Scan for the cell matching the given text and deliver its [X, Y] coordinate at center. 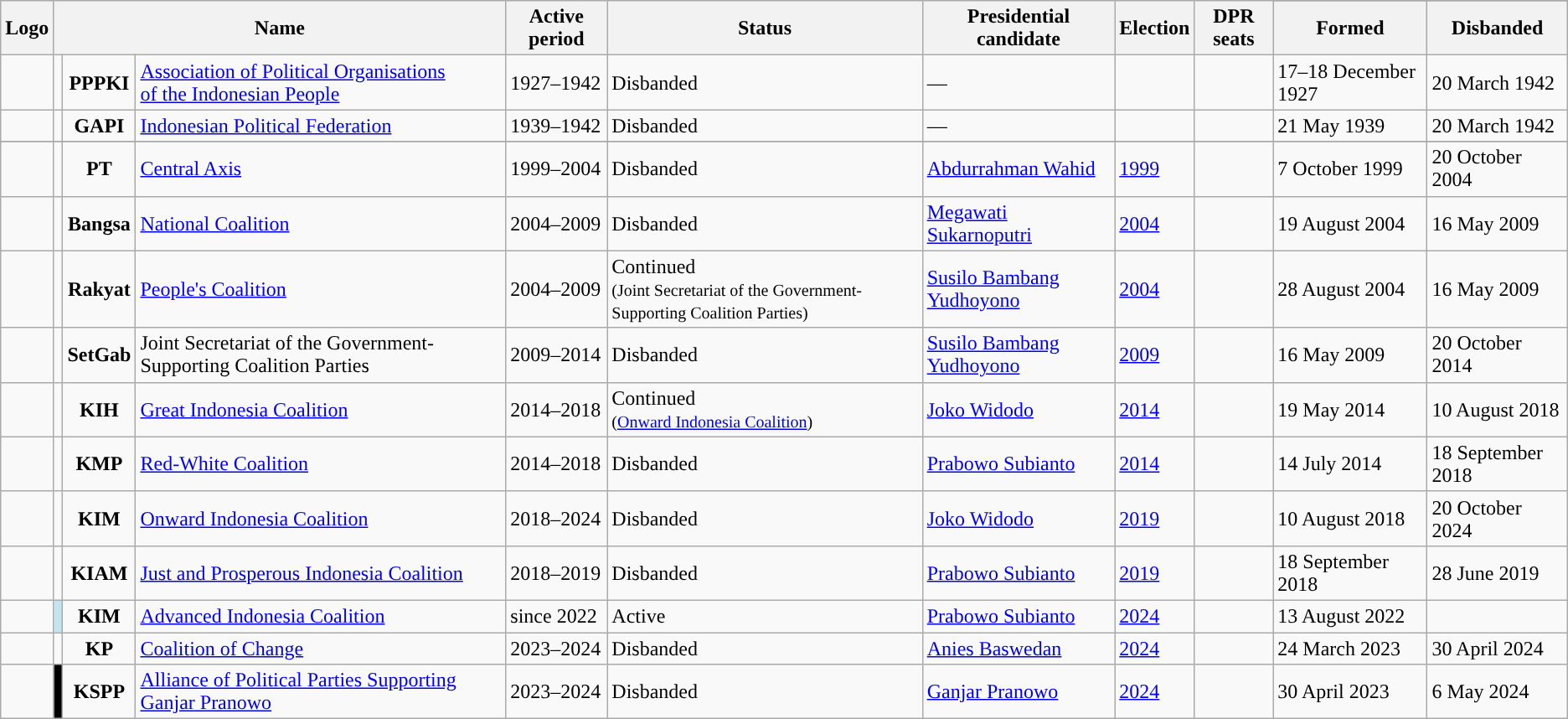
20 October 2014 [1498, 355]
Indonesian Political Federation [321, 126]
21 May 1939 [1350, 126]
Formed [1350, 28]
1927–1942 [556, 82]
GAPI [99, 126]
Presidential candidate [1019, 28]
2018–2019 [556, 573]
Association of Political Organisationsof the Indonesian People [321, 82]
1939–1942 [556, 126]
KIH [99, 409]
National Coalition [321, 223]
13 August 2022 [1350, 616]
24 March 2023 [1350, 648]
KMP [99, 464]
20 October 2004 [1498, 169]
20 October 2024 [1498, 518]
Bangsa [99, 223]
Election [1154, 28]
1999–2004 [556, 169]
Continued(Onward Indonesia Coalition) [765, 409]
6 May 2024 [1498, 692]
since 2022 [556, 616]
Megawati Sukarnoputri [1019, 223]
People's Coalition [321, 289]
KSPP [99, 692]
Status [765, 28]
Onward Indonesia Coalition [321, 518]
Active [765, 616]
KIAM [99, 573]
28 June 2019 [1498, 573]
Anies Baswedan [1019, 648]
Rakyat [99, 289]
Ganjar Pranowo [1019, 692]
19 May 2014 [1350, 409]
KP [99, 648]
14 July 2014 [1350, 464]
PPPKI [99, 82]
1999 [1154, 169]
Central Axis [321, 169]
17–18 December 1927 [1350, 82]
30 April 2023 [1350, 692]
2009–2014 [556, 355]
Red-White Coalition [321, 464]
DPR seats [1234, 28]
28 August 2004 [1350, 289]
2009 [1154, 355]
30 April 2024 [1498, 648]
Continued(Joint Secretariat of the Government-Supporting Coalition Parties) [765, 289]
Advanced Indonesia Coalition [321, 616]
Active period [556, 28]
Alliance of Political Parties Supporting Ganjar Pranowo [321, 692]
Abdurrahman Wahid [1019, 169]
Name [280, 28]
Great Indonesia Coalition [321, 409]
Just and Prosperous Indonesia Coalition [321, 573]
Coalition of Change [321, 648]
19 August 2004 [1350, 223]
SetGab [99, 355]
2018–2024 [556, 518]
7 October 1999 [1350, 169]
Logo [27, 28]
Joint Secretariat of the Government-Supporting Coalition Parties [321, 355]
PT [99, 169]
